Determine the [X, Y] coordinate at the center of the cell enclosing the given text.  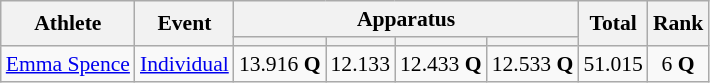
Total [612, 24]
12.433 Q [441, 64]
Emma Spence [68, 64]
12.533 Q [533, 64]
Athlete [68, 24]
13.916 Q [280, 64]
51.015 [612, 64]
6 Q [678, 64]
Rank [678, 24]
Individual [184, 64]
Apparatus [406, 19]
12.133 [360, 64]
Event [184, 24]
